Extract the (X, Y) coordinate from the center of the cell holding the provided text.  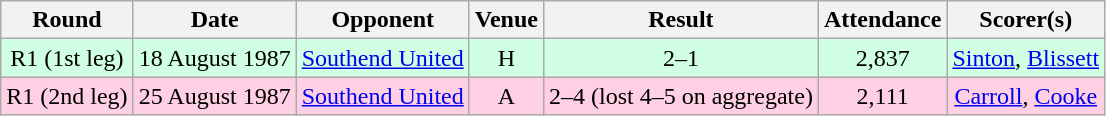
18 August 1987 (214, 58)
A (506, 96)
2,837 (882, 58)
Sinton, Blissett (1026, 58)
2,111 (882, 96)
Venue (506, 20)
Result (680, 20)
Carroll, Cooke (1026, 96)
Round (67, 20)
2–1 (680, 58)
R1 (1st leg) (67, 58)
R1 (2nd leg) (67, 96)
Scorer(s) (1026, 20)
2–4 (lost 4–5 on aggregate) (680, 96)
Attendance (882, 20)
H (506, 58)
Opponent (382, 20)
25 August 1987 (214, 96)
Date (214, 20)
